Locate the cell with the specified text and output its (x, y) center coordinate. 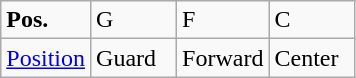
C (312, 20)
F (223, 20)
Pos. (46, 20)
Forward (223, 58)
Guard (134, 58)
Center (312, 58)
Position (46, 58)
G (134, 20)
